Detect which cell encompasses the target text, then output its [x, y] center coordinate. 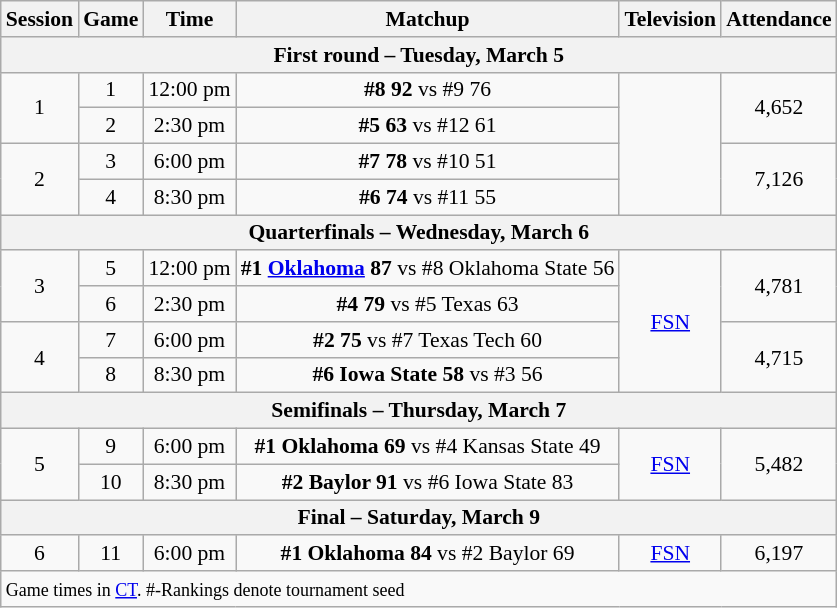
#1 Oklahoma 84 vs #2 Baylor 69 [428, 554]
#6 74 vs #11 55 [428, 197]
#2 75 vs #7 Texas Tech 60 [428, 340]
Game [110, 19]
Final – Saturday, March 9 [419, 518]
#6 Iowa State 58 vs #3 56 [428, 375]
Time [189, 19]
8 [110, 375]
#2 Baylor 91 vs #6 Iowa State 83 [428, 482]
6,197 [779, 554]
#8 92 vs #9 76 [428, 90]
4,781 [779, 286]
First round – Tuesday, March 5 [419, 55]
9 [110, 447]
7 [110, 340]
4,652 [779, 108]
#1 Oklahoma 69 vs #4 Kansas State 49 [428, 447]
Semifinals – Thursday, March 7 [419, 411]
7,126 [779, 180]
5,482 [779, 464]
#5 63 vs #12 61 [428, 126]
4,715 [779, 358]
Attendance [779, 19]
#4 79 vs #5 Texas 63 [428, 304]
Game times in CT. #-Rankings denote tournament seed [419, 589]
#1 Oklahoma 87 vs #8 Oklahoma State 56 [428, 269]
10 [110, 482]
Matchup [428, 19]
11 [110, 554]
Quarterfinals – Wednesday, March 6 [419, 233]
Session [40, 19]
#7 78 vs #10 51 [428, 162]
Television [670, 19]
